From the cell containing the given text, extract its center point as (X, Y) coordinate. 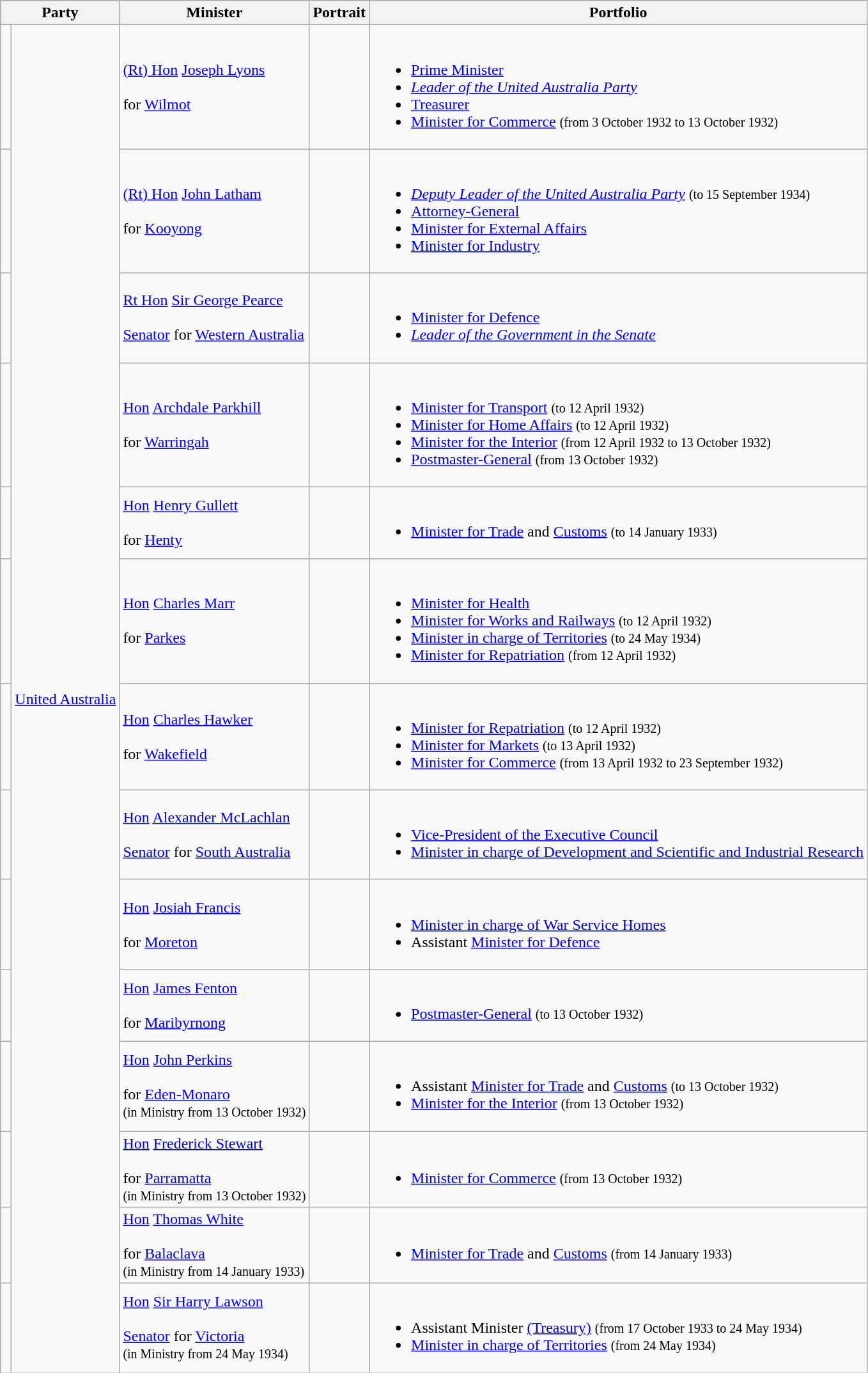
Rt Hon Sir George Pearce Senator for Western Australia (215, 318)
Hon Henry Gullett for Henty (215, 523)
United Australia (65, 699)
Hon Frederick Stewart for Parramatta (in Ministry from 13 October 1932) (215, 1169)
Minister for Repatriation (to 12 April 1932)Minister for Markets (to 13 April 1932)Minister for Commerce (from 13 April 1932 to 23 September 1932) (619, 737)
Prime MinisterLeader of the United Australia PartyTreasurerMinister for Commerce (from 3 October 1932 to 13 October 1932) (619, 87)
Minister (215, 13)
(Rt) Hon Joseph Lyons for Wilmot (215, 87)
Minister for Trade and Customs (to 14 January 1933) (619, 523)
Hon Thomas White for Balaclava (in Ministry from 14 January 1933) (215, 1246)
Hon Archdale Parkhill for Warringah (215, 425)
Party (60, 13)
Hon Alexander McLachlan Senator for South Australia (215, 835)
Hon Sir Harry Lawson Senator for Victoria (in Ministry from 24 May 1934) (215, 1328)
Minister for DefenceLeader of the Government in the Senate (619, 318)
Vice-President of the Executive CouncilMinister in charge of Development and Scientific and Industrial Research (619, 835)
Postmaster-General (to 13 October 1932) (619, 1005)
Deputy Leader of the United Australia Party (to 15 September 1934)Attorney-GeneralMinister for External AffairsMinister for Industry (619, 211)
Hon James Fenton for Maribyrnong (215, 1005)
Hon John Perkins for Eden-Monaro (in Ministry from 13 October 1932) (215, 1086)
Assistant Minister (Treasury) (from 17 October 1933 to 24 May 1934)Minister in charge of Territories (from 24 May 1934) (619, 1328)
(Rt) Hon John Latham for Kooyong (215, 211)
Assistant Minister for Trade and Customs (to 13 October 1932)Minister for the Interior (from 13 October 1932) (619, 1086)
Hon Charles Hawker for Wakefield (215, 737)
Minister in charge of War Service HomesAssistant Minister for Defence (619, 924)
Minister for Trade and Customs (from 14 January 1933) (619, 1246)
Portrait (339, 13)
Hon Charles Marr for Parkes (215, 621)
Minister for Commerce (from 13 October 1932) (619, 1169)
Hon Josiah Francis for Moreton (215, 924)
Portfolio (619, 13)
